Determine the [x, y] coordinate at the center of the cell enclosing the given text.  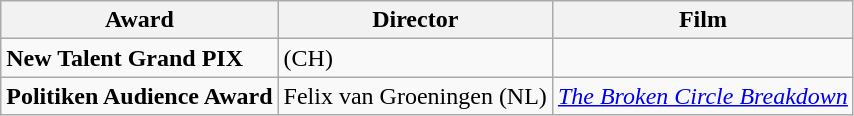
Award [140, 20]
Director [415, 20]
The Broken Circle Breakdown [702, 96]
Felix van Groeningen (NL) [415, 96]
New Talent Grand PIX [140, 58]
Politiken Audience Award [140, 96]
Film [702, 20]
(CH) [415, 58]
